Return (x, y) of the center of cell containing provided text 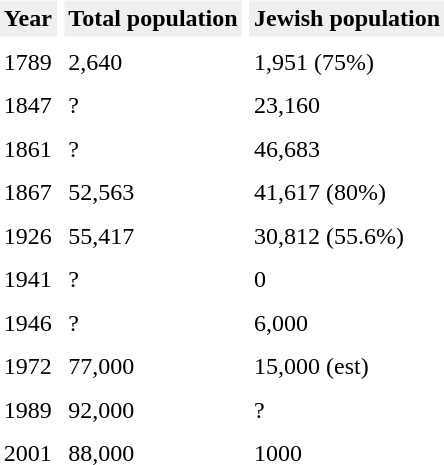
55,417 (153, 236)
2,640 (153, 62)
Total population (153, 18)
92,000 (153, 410)
52,563 (153, 192)
77,000 (153, 366)
